Locate the cell with the specified text and output its (x, y) center coordinate. 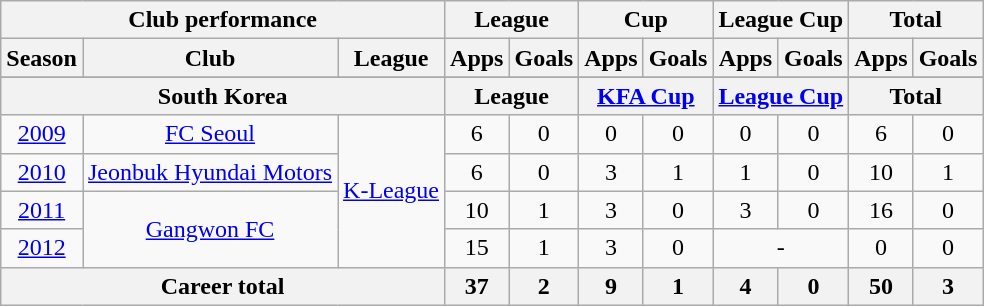
Club (210, 58)
2012 (42, 248)
Cup (646, 20)
South Korea (223, 96)
2009 (42, 134)
Career total (223, 286)
Gangwon FC (210, 229)
K-League (392, 191)
FC Seoul (210, 134)
50 (881, 286)
15 (477, 248)
9 (611, 286)
4 (746, 286)
2010 (42, 172)
2 (544, 286)
2011 (42, 210)
Club performance (223, 20)
37 (477, 286)
KFA Cup (646, 96)
16 (881, 210)
Season (42, 58)
Jeonbuk Hyundai Motors (210, 172)
- (781, 248)
